Identify which cell holds the provided text, then report its [X, Y] central coordinate. 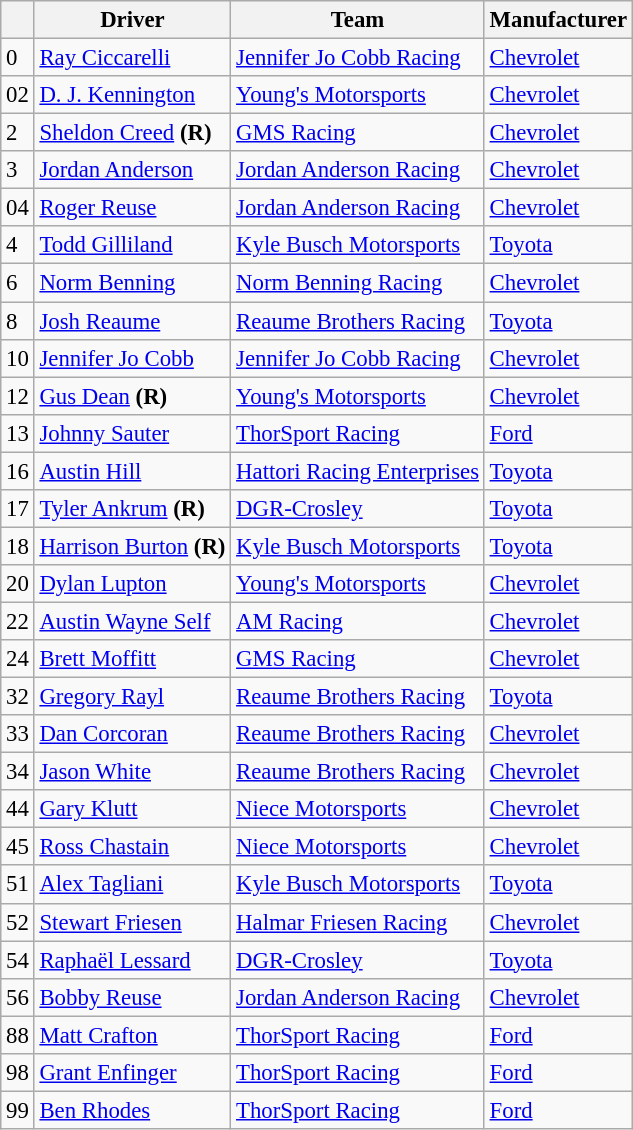
Dan Corcoran [132, 734]
Norm Benning [132, 283]
2 [18, 133]
Todd Gilliland [132, 245]
33 [18, 734]
54 [18, 960]
Hattori Racing Enterprises [358, 471]
Sheldon Creed (R) [132, 133]
52 [18, 922]
10 [18, 358]
Driver [132, 20]
22 [18, 621]
Austin Wayne Self [132, 621]
98 [18, 1073]
Tyler Ankrum (R) [132, 509]
Jennifer Jo Cobb [132, 358]
0 [18, 58]
Team [358, 20]
Gregory Rayl [132, 697]
Gary Klutt [132, 809]
Austin Hill [132, 471]
45 [18, 847]
Gus Dean (R) [132, 396]
Jordan Anderson [132, 170]
02 [18, 95]
8 [18, 321]
24 [18, 659]
Alex Tagliani [132, 885]
Josh Reaume [132, 321]
Jason White [132, 772]
3 [18, 170]
D. J. Kennington [132, 95]
Raphaël Lessard [132, 960]
Johnny Sauter [132, 433]
99 [18, 1110]
04 [18, 208]
13 [18, 433]
AM Racing [358, 621]
44 [18, 809]
32 [18, 697]
88 [18, 1035]
17 [18, 509]
Brett Moffitt [132, 659]
Matt Crafton [132, 1035]
Bobby Reuse [132, 997]
Manufacturer [558, 20]
Ben Rhodes [132, 1110]
Roger Reuse [132, 208]
Grant Enfinger [132, 1073]
Norm Benning Racing [358, 283]
Halmar Friesen Racing [358, 922]
18 [18, 546]
Ross Chastain [132, 847]
16 [18, 471]
4 [18, 245]
Dylan Lupton [132, 584]
34 [18, 772]
Ray Ciccarelli [132, 58]
56 [18, 997]
Harrison Burton (R) [132, 546]
Stewart Friesen [132, 922]
12 [18, 396]
6 [18, 283]
51 [18, 885]
20 [18, 584]
